Extract the [X, Y] coordinate from the center of the cell holding the provided text.  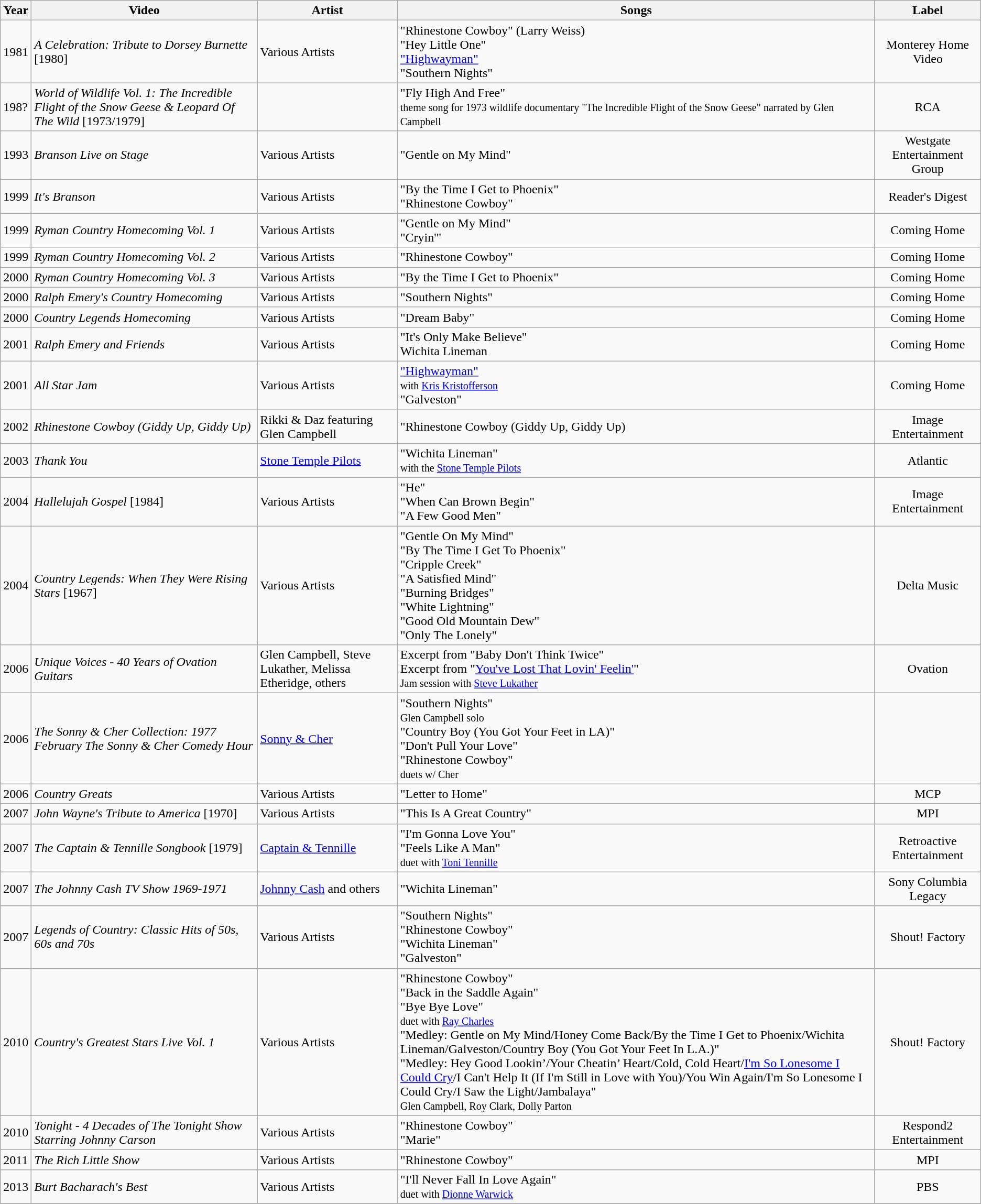
All Star Jam [145, 385]
"I'm Gonna Love You""Feels Like A Man"duet with Toni Tennille [636, 848]
"I'll Never Fall In Love Again"duet with Dionne Warwick [636, 1186]
Westgate Entertainment Group [928, 155]
Country Greats [145, 794]
Artist [328, 10]
Reader's Digest [928, 196]
The Captain & Tennille Songbook [1979] [145, 848]
"Rhinestone Cowboy (Giddy Up, Giddy Up) [636, 426]
Country Legends Homecoming [145, 317]
"Gentle on My Mind" [636, 155]
"Southern Nights""Rhinestone Cowboy""Wichita Lineman""Galveston" [636, 937]
Thank You [145, 461]
2013 [16, 1186]
Label [928, 10]
Sonny & Cher [328, 739]
Songs [636, 10]
2002 [16, 426]
The Rich Little Show [145, 1159]
Ryman Country Homecoming Vol. 2 [145, 257]
RCA [928, 107]
"Wichita Lineman" [636, 889]
Video [145, 10]
John Wayne's Tribute to America [1970] [145, 814]
Ryman Country Homecoming Vol. 1 [145, 231]
It's Branson [145, 196]
"He""When Can Brown Begin""A Few Good Men" [636, 502]
A Celebration: Tribute to Dorsey Burnette [1980] [145, 51]
Retroactive Entertainment [928, 848]
1993 [16, 155]
"Highwayman"with Kris Kristofferson"Galveston" [636, 385]
Monterey Home Video [928, 51]
World of Wildlife Vol. 1: The Incredible Flight of the Snow Geese & Leopard Of The Wild [1973/1979] [145, 107]
Glen Campbell, Steve Lukather, Melissa Etheridge, others [328, 669]
"Southern Nights"Glen Campbell solo"Country Boy (You Got Your Feet in LA)""Don't Pull Your Love""Rhinestone Cowboy"duets w/ Cher [636, 739]
Ralph Emery's Country Homecoming [145, 297]
Stone Temple Pilots [328, 461]
Johnny Cash and others [328, 889]
Hallelujah Gospel [1984] [145, 502]
"Dream Baby" [636, 317]
PBS [928, 1186]
"It's Only Make Believe"Wichita Lineman [636, 344]
"Rhinestone Cowboy" (Larry Weiss)"Hey Little One""Highwayman""Southern Nights" [636, 51]
"Wichita Lineman"with the Stone Temple Pilots [636, 461]
The Sonny & Cher Collection: 1977 February The Sonny & Cher Comedy Hour [145, 739]
The Johnny Cash TV Show 1969-1971 [145, 889]
"Gentle on My Mind""Cryin'" [636, 231]
Sony Columbia Legacy [928, 889]
1981 [16, 51]
Tonight - 4 Decades of The Tonight Show Starring Johnny Carson [145, 1133]
2011 [16, 1159]
Delta Music [928, 586]
"By the Time I Get to Phoenix""Rhinestone Cowboy" [636, 196]
Respond2 Entertainment [928, 1133]
MCP [928, 794]
"Rhinestone Cowboy""Marie" [636, 1133]
2003 [16, 461]
Rikki & Daz featuring Glen Campbell [328, 426]
"This Is A Great Country" [636, 814]
198? [16, 107]
Burt Bacharach's Best [145, 1186]
"Southern Nights" [636, 297]
"Letter to Home" [636, 794]
Ryman Country Homecoming Vol. 3 [145, 277]
Year [16, 10]
Country Legends: When They Were Rising Stars [1967] [145, 586]
Branson Live on Stage [145, 155]
Ralph Emery and Friends [145, 344]
Excerpt from "Baby Don't Think Twice"Excerpt from "You've Lost That Lovin' Feelin'"Jam session with Steve Lukather [636, 669]
Rhinestone Cowboy (Giddy Up, Giddy Up) [145, 426]
"By the Time I Get to Phoenix" [636, 277]
Captain & Tennille [328, 848]
"Fly High And Free"theme song for 1973 wildlife documentary "The Incredible Flight of the Snow Geese" narrated by Glen Campbell [636, 107]
Ovation [928, 669]
Legends of Country: Classic Hits of 50s, 60s and 70s [145, 937]
Country's Greatest Stars Live Vol. 1 [145, 1042]
Atlantic [928, 461]
Unique Voices - 40 Years of Ovation Guitars [145, 669]
